Extract the [x, y] coordinate from the center of the cell holding the provided text.  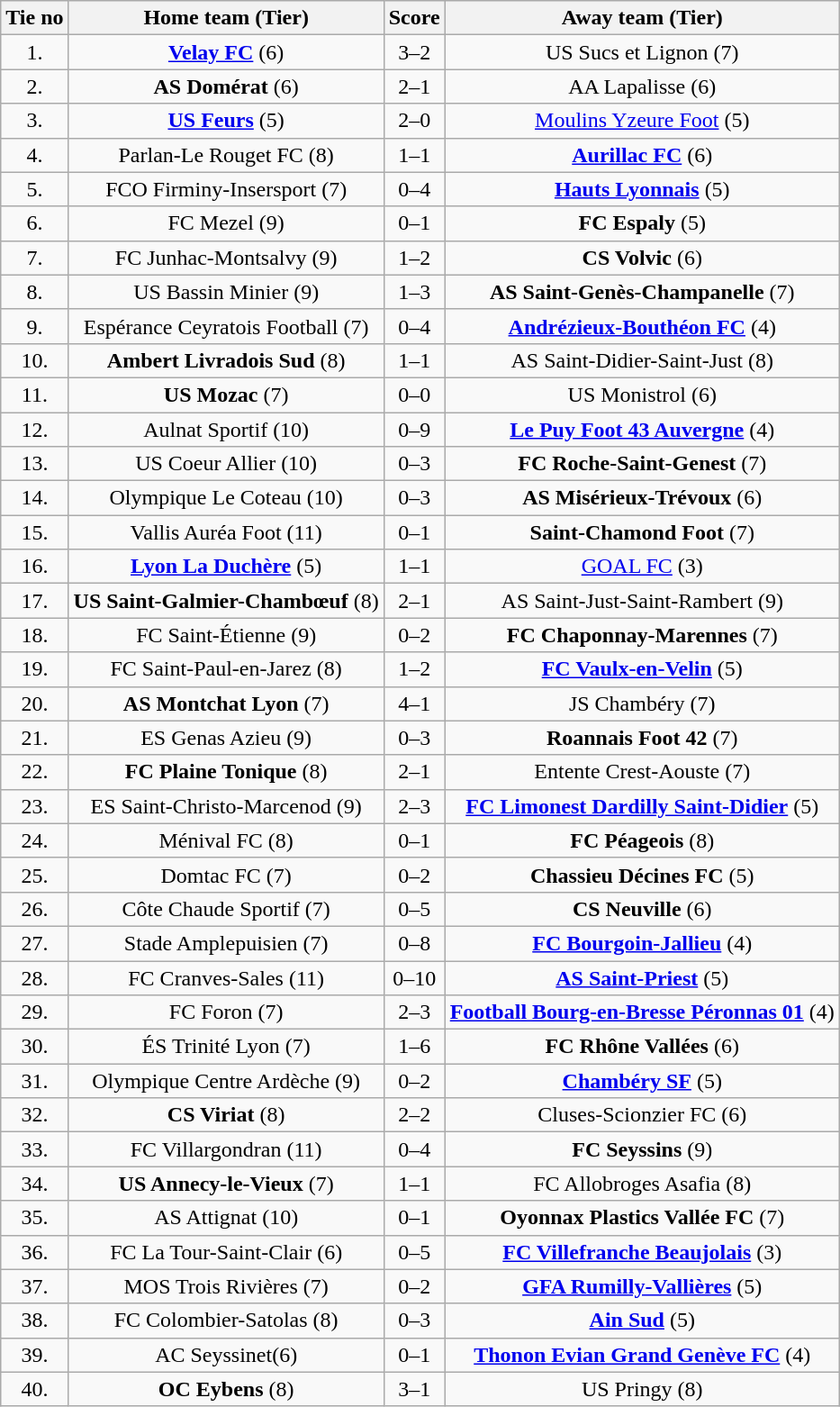
CS Volvic (6) [642, 258]
5. [34, 189]
38. [34, 1321]
Ménival FC (8) [226, 840]
33. [34, 1149]
12. [34, 430]
AC Seyssinet(6) [226, 1355]
Parlan-Le Rouget FC (8) [226, 155]
Ain Sud (5) [642, 1321]
Score [414, 18]
FC Roche-Saint-Genest (7) [642, 464]
US Pringy (8) [642, 1389]
40. [34, 1389]
US Monistrol (6) [642, 395]
2. [34, 86]
AA Lapalisse (6) [642, 86]
FC Seyssins (9) [642, 1149]
GFA Rumilly-Vallières (5) [642, 1286]
US Saint-Galmier-Chambœuf (8) [226, 601]
FC Colombier-Satolas (8) [226, 1321]
0–10 [414, 977]
7. [34, 258]
35. [34, 1218]
FC Allobroges Asafia (8) [642, 1184]
Cluses-Scionzier FC (6) [642, 1115]
25. [34, 875]
31. [34, 1081]
Tie no [34, 18]
30. [34, 1047]
13. [34, 464]
37. [34, 1286]
34. [34, 1184]
FC Mezel (9) [226, 223]
US Annecy-le-Vieux (7) [226, 1184]
FC Chaponnay-Marennes (7) [642, 635]
1. [34, 52]
AS Saint-Just-Saint-Rambert (9) [642, 601]
FC Bourgoin-Jallieu (4) [642, 943]
US Sucs et Lignon (7) [642, 52]
1–6 [414, 1047]
Home team (Tier) [226, 18]
US Bassin Minier (9) [226, 292]
Velay FC (6) [226, 52]
Saint-Chamond Foot (7) [642, 532]
27. [34, 943]
AS Montchat Lyon (7) [226, 703]
Aurillac FC (6) [642, 155]
CS Viriat (8) [226, 1115]
22. [34, 772]
21. [34, 738]
2–0 [414, 121]
Hauts Lyonnais (5) [642, 189]
MOS Trois Rivières (7) [226, 1286]
FC Cranves-Sales (11) [226, 977]
Oyonnax Plastics Vallée FC (7) [642, 1218]
Away team (Tier) [642, 18]
FC Foron (7) [226, 1012]
AS Misérieux-Trévoux (6) [642, 498]
Chassieu Décines FC (5) [642, 875]
3–2 [414, 52]
23. [34, 806]
Andrézieux-Bouthéon FC (4) [642, 326]
Entente Crest-Aouste (7) [642, 772]
39. [34, 1355]
AS Domérat (6) [226, 86]
16. [34, 567]
Football Bourg-en-Bresse Péronnas 01 (4) [642, 1012]
FC Saint-Étienne (9) [226, 635]
FC Vaulx-en-Velin (5) [642, 669]
1–3 [414, 292]
US Mozac (7) [226, 395]
Lyon La Duchère (5) [226, 567]
24. [34, 840]
4–1 [414, 703]
Thonon Evian Grand Genève FC (4) [642, 1355]
FC Villefranche Beaujolais (3) [642, 1252]
Ambert Livradois Sud (8) [226, 360]
0–0 [414, 395]
ES Genas Azieu (9) [226, 738]
Le Puy Foot 43 Auvergne (4) [642, 430]
AS Attignat (10) [226, 1218]
FC Villargondran (11) [226, 1149]
Olympique Centre Ardèche (9) [226, 1081]
US Feurs (5) [226, 121]
OC Eybens (8) [226, 1389]
ES Saint-Christo-Marcenod (9) [226, 806]
36. [34, 1252]
Roannais Foot 42 (7) [642, 738]
Moulins Yzeure Foot (5) [642, 121]
FC Limonest Dardilly Saint-Didier (5) [642, 806]
FC Plaine Tonique (8) [226, 772]
FCO Firminy-Insersport (7) [226, 189]
17. [34, 601]
3–1 [414, 1389]
26. [34, 909]
Espérance Ceyratois Football (7) [226, 326]
29. [34, 1012]
US Coeur Allier (10) [226, 464]
Stade Amplepuisien (7) [226, 943]
AS Saint-Didier-Saint-Just (8) [642, 360]
9. [34, 326]
11. [34, 395]
28. [34, 977]
0–9 [414, 430]
Vallis Auréa Foot (11) [226, 532]
FC Rhône Vallées (6) [642, 1047]
Chambéry SF (5) [642, 1081]
15. [34, 532]
2–2 [414, 1115]
8. [34, 292]
Domtac FC (7) [226, 875]
JS Chambéry (7) [642, 703]
Aulnat Sportif (10) [226, 430]
FC La Tour-Saint-Clair (6) [226, 1252]
AS Saint-Priest (5) [642, 977]
Côte Chaude Sportif (7) [226, 909]
AS Saint-Genès-Champanelle (7) [642, 292]
4. [34, 155]
20. [34, 703]
Olympique Le Coteau (10) [226, 498]
0–8 [414, 943]
CS Neuville (6) [642, 909]
32. [34, 1115]
3. [34, 121]
ÉS Trinité Lyon (7) [226, 1047]
FC Junhac-Montsalvy (9) [226, 258]
18. [34, 635]
6. [34, 223]
GOAL FC (3) [642, 567]
FC Saint-Paul-en-Jarez (8) [226, 669]
19. [34, 669]
14. [34, 498]
FC Péageois (8) [642, 840]
FC Espaly (5) [642, 223]
10. [34, 360]
